Capture the cell that displays the provided text and extract its [X, Y] central coordinate. 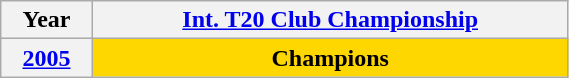
Year [47, 20]
Champions [330, 58]
Int. T20 Club Championship [330, 20]
2005 [47, 58]
